Return [X, Y] of the center of cell containing provided text 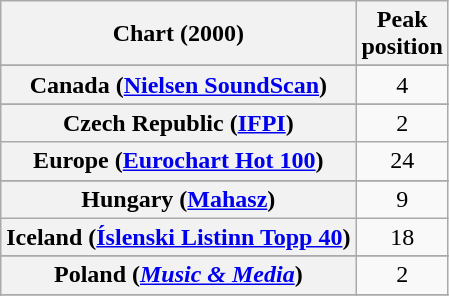
Czech Republic (IFPI) [178, 123]
Peakposition [402, 34]
Hungary (Mahasz) [178, 199]
9 [402, 199]
Europe (Eurochart Hot 100) [178, 161]
4 [402, 85]
24 [402, 161]
18 [402, 237]
Poland (Music & Media) [178, 275]
Chart (2000) [178, 34]
Canada (Nielsen SoundScan) [178, 85]
Iceland (Íslenski Listinn Topp 40) [178, 237]
